Return the (X, Y) coordinate for the center point of the cell that contains the specified text.  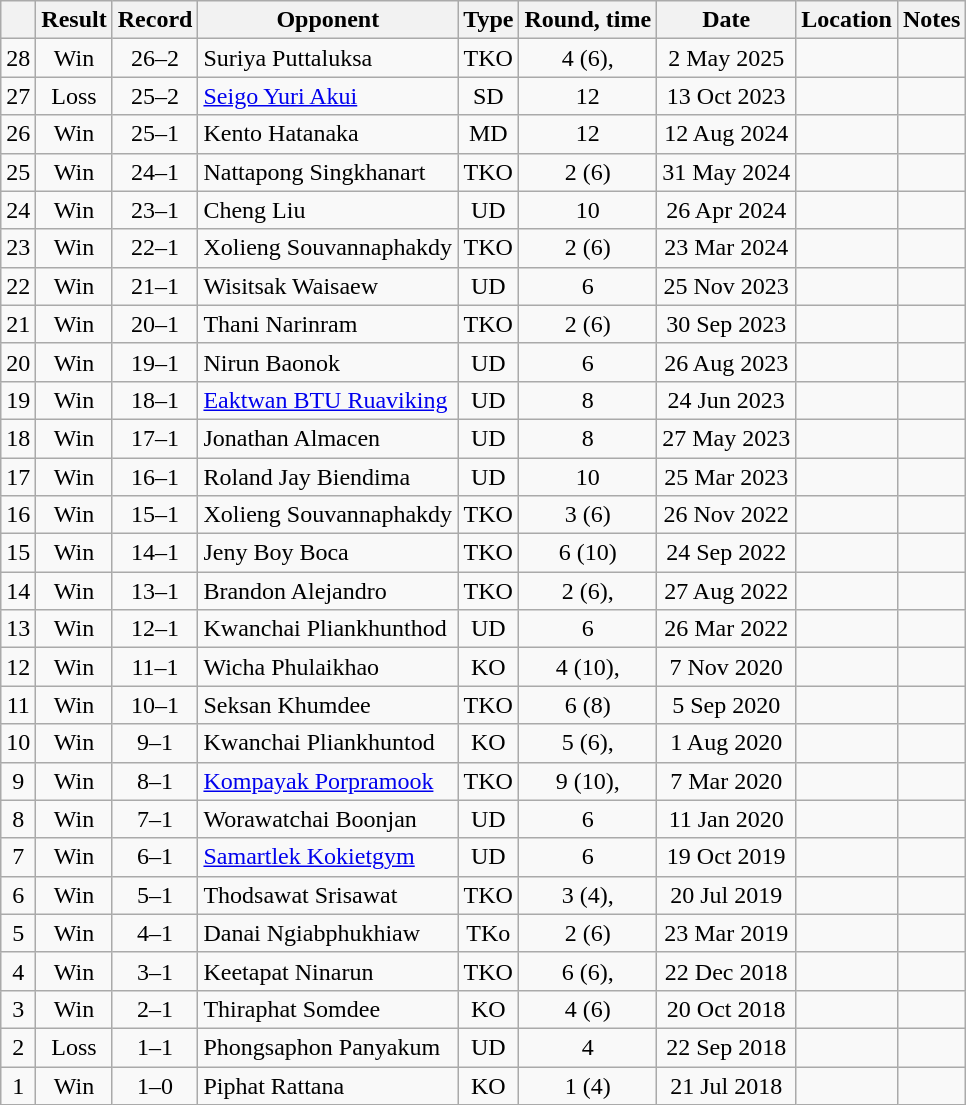
Notes (931, 20)
25 (18, 172)
Kompayak Porpramook (328, 781)
Round, time (588, 20)
Samartlek Kokietgym (328, 857)
9 (10), (588, 781)
17 (18, 477)
Type (488, 20)
23 Mar 2019 (726, 933)
3 (18, 1009)
Jonathan Almacen (328, 438)
25–1 (155, 134)
Thani Narinram (328, 324)
6–1 (155, 857)
5–1 (155, 895)
21 (18, 324)
18 (18, 438)
24–1 (155, 172)
11–1 (155, 667)
19 Oct 2019 (726, 857)
26 Mar 2022 (726, 629)
2 (18, 1047)
16–1 (155, 477)
Danai Ngiabphukhiaw (328, 933)
8–1 (155, 781)
Roland Jay Biendima (328, 477)
Brandon Alejandro (328, 591)
2 May 2025 (726, 58)
22–1 (155, 248)
Nirun Baonok (328, 362)
3–1 (155, 971)
2–1 (155, 1009)
20 Oct 2018 (726, 1009)
Keetapat Ninarun (328, 971)
6 (10) (588, 553)
26–2 (155, 58)
Eaktwan BTU Ruaviking (328, 400)
17–1 (155, 438)
14 (18, 591)
1 Aug 2020 (726, 743)
25 Mar 2023 (726, 477)
24 (18, 210)
3 (4), (588, 895)
26 (18, 134)
1–1 (155, 1047)
25–2 (155, 96)
23 Mar 2024 (726, 248)
16 (18, 515)
SD (488, 96)
6 (8) (588, 705)
22 Sep 2018 (726, 1047)
26 Apr 2024 (726, 210)
7 (18, 857)
24 Sep 2022 (726, 553)
15–1 (155, 515)
25 Nov 2023 (726, 286)
24 Jun 2023 (726, 400)
Piphat Rattana (328, 1085)
Opponent (328, 20)
4 (6) (588, 1009)
Seksan Khumdee (328, 705)
4–1 (155, 933)
MD (488, 134)
9–1 (155, 743)
27 Aug 2022 (726, 591)
5 (18, 933)
20–1 (155, 324)
11 (18, 705)
22 Dec 2018 (726, 971)
Kwanchai Pliankhunthod (328, 629)
28 (18, 58)
13–1 (155, 591)
19–1 (155, 362)
19 (18, 400)
Thodsawat Srisawat (328, 895)
Worawatchai Boonjan (328, 819)
Thiraphat Somdee (328, 1009)
27 (18, 96)
4 (10), (588, 667)
Nattapong Singkhanart (328, 172)
31 May 2024 (726, 172)
1 (4) (588, 1085)
Cheng Liu (328, 210)
Location (847, 20)
7 Mar 2020 (726, 781)
TKo (488, 933)
21–1 (155, 286)
Seigo Yuri Akui (328, 96)
Wicha Phulaikhao (328, 667)
23–1 (155, 210)
Kento Hatanaka (328, 134)
Result (74, 20)
2 (6), (588, 591)
5 Sep 2020 (726, 705)
13 (18, 629)
3 (6) (588, 515)
26 Aug 2023 (726, 362)
14–1 (155, 553)
15 (18, 553)
5 (6), (588, 743)
22 (18, 286)
13 Oct 2023 (726, 96)
10–1 (155, 705)
1 (18, 1085)
21 Jul 2018 (726, 1085)
11 Jan 2020 (726, 819)
27 May 2023 (726, 438)
Suriya Puttaluksa (328, 58)
20 Jul 2019 (726, 895)
7–1 (155, 819)
4 (6), (588, 58)
Wisitsak Waisaew (328, 286)
6 (6), (588, 971)
20 (18, 362)
30 Sep 2023 (726, 324)
Jeny Boy Boca (328, 553)
Phongsaphon Panyakum (328, 1047)
Record (155, 20)
9 (18, 781)
18–1 (155, 400)
12–1 (155, 629)
Kwanchai Pliankhuntod (328, 743)
1–0 (155, 1085)
Date (726, 20)
12 Aug 2024 (726, 134)
26 Nov 2022 (726, 515)
23 (18, 248)
7 Nov 2020 (726, 667)
